Identify which cell holds the provided text, then report its (x, y) central coordinate. 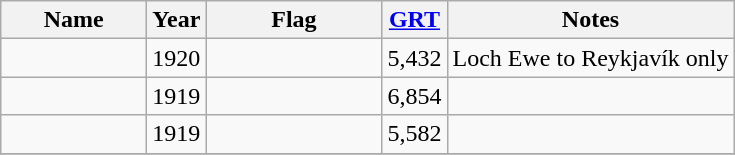
Name (74, 20)
Loch Ewe to Reykjavík only (590, 58)
GRT (414, 20)
Year (176, 20)
Notes (590, 20)
Flag (294, 20)
1920 (176, 58)
6,854 (414, 96)
5,432 (414, 58)
5,582 (414, 134)
